Output the (X, Y) coordinate of the center of the cell containing the given text.  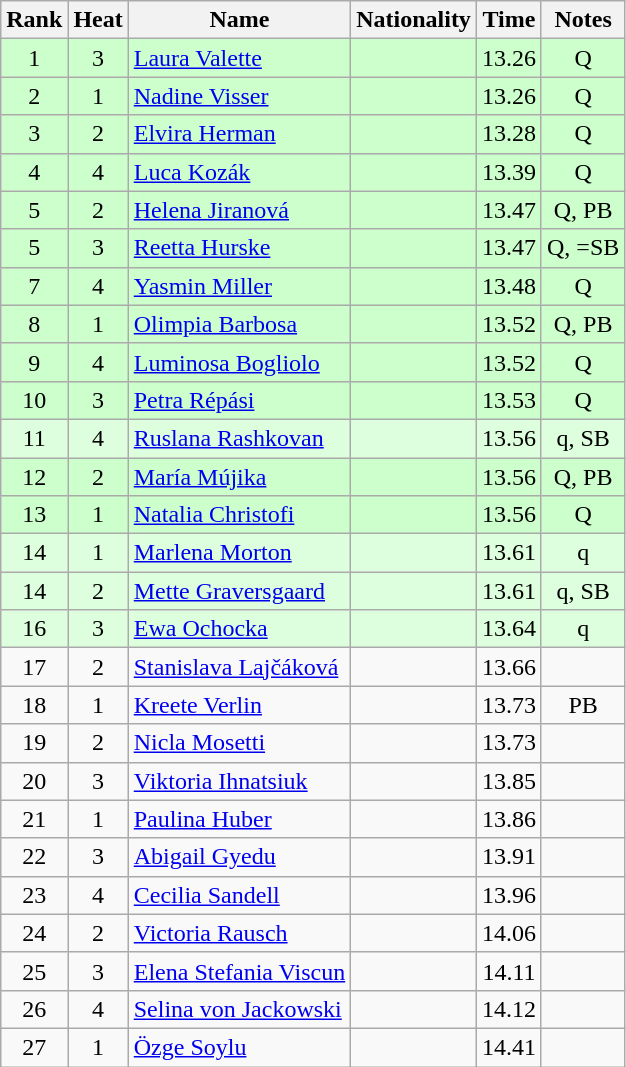
Helena Jiranová (239, 210)
13.39 (508, 172)
18 (34, 705)
Luminosa Bogliolo (239, 362)
Notes (582, 20)
27 (34, 1047)
22 (34, 857)
Q, =SB (582, 248)
20 (34, 781)
8 (34, 324)
Selina von Jackowski (239, 1009)
Time (508, 20)
Rank (34, 20)
Ewa Ochocka (239, 629)
25 (34, 971)
13.64 (508, 629)
Victoria Rausch (239, 933)
14.11 (508, 971)
7 (34, 286)
Mette Graversgaard (239, 591)
13.91 (508, 857)
13.96 (508, 895)
17 (34, 667)
Paulina Huber (239, 819)
Viktoria Ihnatsiuk (239, 781)
Ruslana Rashkovan (239, 438)
Elvira Herman (239, 134)
Cecilia Sandell (239, 895)
12 (34, 477)
24 (34, 933)
14.06 (508, 933)
Name (239, 20)
Abigail Gyedu (239, 857)
PB (582, 705)
Özge Soylu (239, 1047)
María Mújika (239, 477)
9 (34, 362)
13.53 (508, 400)
Natalia Christofi (239, 515)
Nadine Visser (239, 96)
16 (34, 629)
14.41 (508, 1047)
26 (34, 1009)
Elena Stefania Viscun (239, 971)
Reetta Hurske (239, 248)
10 (34, 400)
Luca Kozák (239, 172)
21 (34, 819)
Petra Répási (239, 400)
13.48 (508, 286)
Marlena Morton (239, 553)
19 (34, 743)
Kreete Verlin (239, 705)
14.12 (508, 1009)
Nationality (414, 20)
11 (34, 438)
Heat (98, 20)
Olimpia Barbosa (239, 324)
13 (34, 515)
23 (34, 895)
Stanislava Lajčáková (239, 667)
13.85 (508, 781)
13.66 (508, 667)
13.28 (508, 134)
Laura Valette (239, 58)
Nicla Mosetti (239, 743)
13.86 (508, 819)
Yasmin Miller (239, 286)
